Determine the (x, y) coordinate at the center of the cell enclosing the given text.  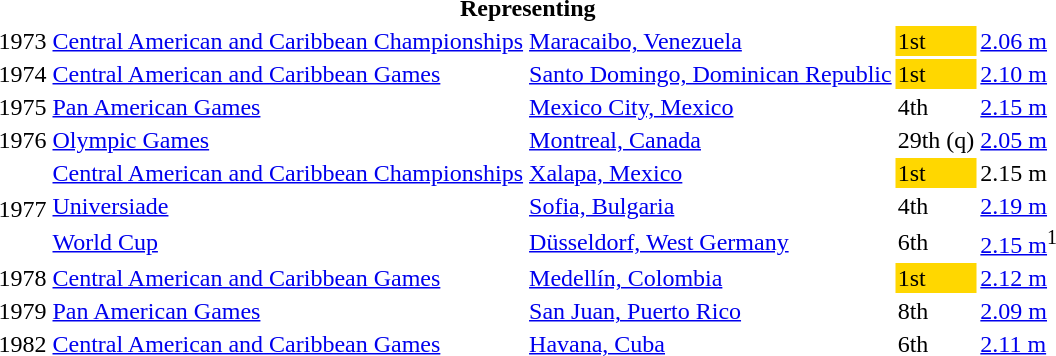
Medellín, Colombia (711, 278)
6th (936, 242)
29th (q) (936, 140)
Mexico City, Mexico (711, 107)
Universiade (288, 206)
San Juan, Puerto Rico (711, 311)
Santo Domingo, Dominican Republic (711, 74)
Maracaibo, Venezuela (711, 41)
Montreal, Canada (711, 140)
8th (936, 311)
Olympic Games (288, 140)
Sofia, Bulgaria (711, 206)
Düsseldorf, West Germany (711, 242)
World Cup (288, 242)
Xalapa, Mexico (711, 173)
